Find where the given text appears and provide that cell's center as [X, Y] coordinate. 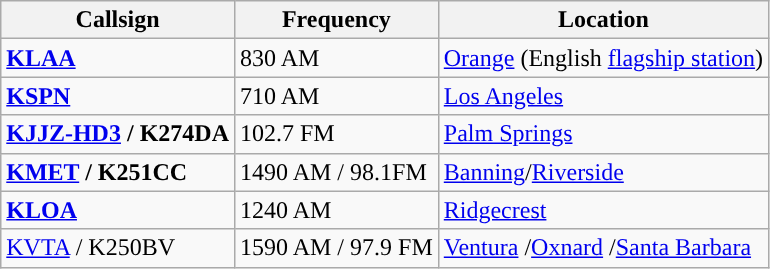
Ridgecrest [603, 210]
1240 AM [336, 210]
1490 AM / 98.1FM [336, 172]
KVTA / K250BV [118, 248]
KMET / K251CC [118, 172]
Ventura /Oxnard /Santa Barbara [603, 248]
Location [603, 20]
Los Angeles [603, 96]
830 AM [336, 58]
Orange (English flagship station) [603, 58]
102.7 FM [336, 134]
Frequency [336, 20]
KLAA [118, 58]
1590 AM / 97.9 FM [336, 248]
Palm Springs [603, 134]
Banning/Riverside [603, 172]
710 AM [336, 96]
KLOA [118, 210]
KJJZ-HD3 / K274DA [118, 134]
KSPN [118, 96]
Callsign [118, 20]
